From the cell containing the given text, extract its center point as [X, Y] coordinate. 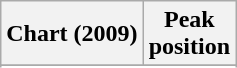
Chart (2009) [72, 34]
Peakposition [189, 34]
